Find where the given text appears and provide that cell's center as [X, Y] coordinate. 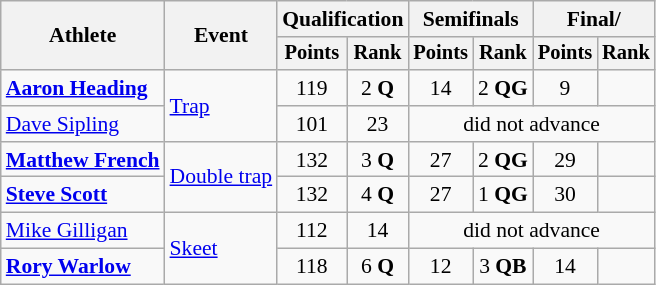
Aaron Heading [83, 88]
Trap [222, 106]
118 [312, 267]
Skeet [222, 248]
Double trap [222, 178]
Semifinals [470, 19]
Qualification [342, 19]
Dave Sipling [83, 124]
Steve Scott [83, 195]
101 [312, 124]
3 Q [377, 160]
Rory Warlow [83, 267]
Matthew French [83, 160]
119 [312, 88]
Athlete [83, 36]
2 Q [377, 88]
112 [312, 231]
29 [565, 160]
Event [222, 36]
Final/ [594, 19]
23 [377, 124]
4 Q [377, 195]
12 [440, 267]
3 QB [503, 267]
1 QG [503, 195]
Mike Gilligan [83, 231]
6 Q [377, 267]
9 [565, 88]
30 [565, 195]
